Extract the (X, Y) coordinate from the center of the cell holding the provided text.  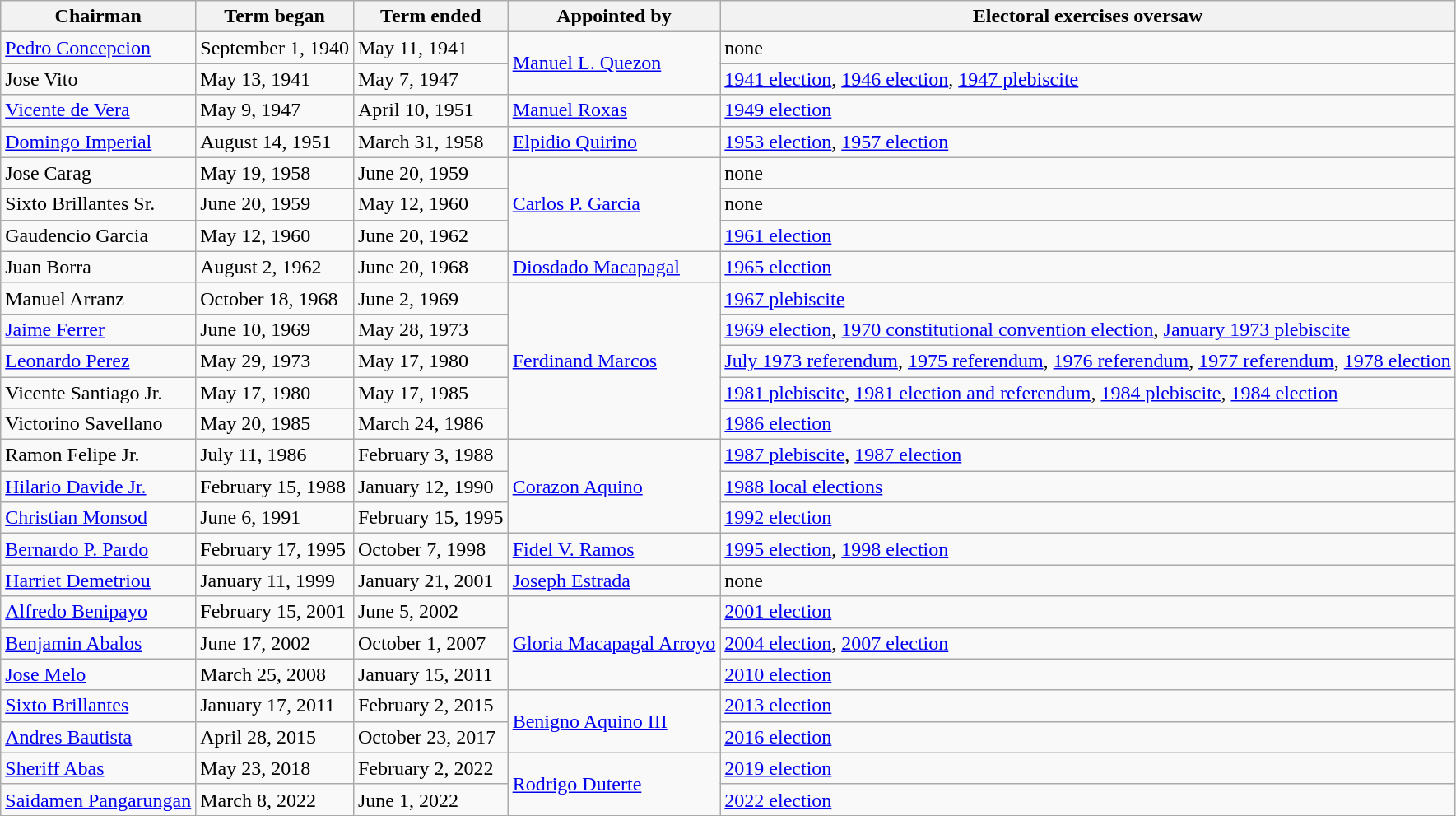
1988 local elections (1088, 487)
April 10, 1951 (430, 110)
1953 election, 1957 election (1088, 142)
September 1, 1940 (275, 48)
Domingo Imperial (99, 142)
June 10, 1969 (275, 329)
Manuel L. Quezon (614, 63)
March 24, 1986 (430, 424)
February 2, 2022 (430, 768)
2004 election, 2007 election (1088, 643)
1992 election (1088, 518)
May 17, 1985 (430, 393)
June 17, 2002 (275, 643)
June 6, 1991 (275, 518)
2022 election (1088, 800)
May 19, 1958 (275, 173)
January 11, 1999 (275, 581)
1941 election, 1946 election, 1947 plebiscite (1088, 79)
Electoral exercises oversaw (1088, 16)
Term began (275, 16)
July 11, 1986 (275, 455)
February 15, 2001 (275, 612)
Jose Melo (99, 674)
Joseph Estrada (614, 581)
June 20, 1968 (430, 267)
1981 plebiscite, 1981 election and referendum, 1984 plebiscite, 1984 election (1088, 393)
2001 election (1088, 612)
April 28, 2015 (275, 737)
May 28, 1973 (430, 329)
Chairman (99, 16)
May 9, 1947 (275, 110)
February 2, 2015 (430, 706)
Sixto Brillantes Sr. (99, 204)
October 1, 2007 (430, 643)
May 29, 1973 (275, 361)
February 15, 1995 (430, 518)
Benjamin Abalos (99, 643)
2019 election (1088, 768)
January 17, 2011 (275, 706)
Appointed by (614, 16)
May 13, 1941 (275, 79)
Benigno Aquino III (614, 721)
February 17, 1995 (275, 549)
1986 election (1088, 424)
Bernardo P. Pardo (99, 549)
Juan Borra (99, 267)
2010 election (1088, 674)
Rodrigo Duterte (614, 784)
Carlos P. Garcia (614, 204)
August 14, 1951 (275, 142)
June 5, 2002 (430, 612)
Sixto Brillantes (99, 706)
January 21, 2001 (430, 581)
2016 election (1088, 737)
March 31, 1958 (430, 142)
Jaime Ferrer (99, 329)
July 1973 referendum, 1975 referendum, 1976 referendum, 1977 referendum, 1978 election (1088, 361)
Jose Vito (99, 79)
October 23, 2017 (430, 737)
June 20, 1962 (430, 235)
February 15, 1988 (275, 487)
Gloria Macapagal Arroyo (614, 643)
1967 plebiscite (1088, 298)
May 20, 1985 (275, 424)
Andres Bautista (99, 737)
May 11, 1941 (430, 48)
1987 plebiscite, 1987 election (1088, 455)
Pedro Concepcion (99, 48)
February 3, 1988 (430, 455)
1969 election, 1970 constitutional convention election, January 1973 plebiscite (1088, 329)
August 2, 1962 (275, 267)
May 7, 1947 (430, 79)
Saidamen Pangarungan (99, 800)
Christian Monsod (99, 518)
June 2, 1969 (430, 298)
Vicente Santiago Jr. (99, 393)
1961 election (1088, 235)
1995 election, 1998 election (1088, 549)
Sheriff Abas (99, 768)
Victorino Savellano (99, 424)
1949 election (1088, 110)
Diosdado Macapagal (614, 267)
May 23, 2018 (275, 768)
Term ended (430, 16)
January 12, 1990 (430, 487)
Ramon Felipe Jr. (99, 455)
Fidel V. Ramos (614, 549)
Vicente de Vera (99, 110)
2013 election (1088, 706)
March 8, 2022 (275, 800)
Alfredo Benipayo (99, 612)
Ferdinand Marcos (614, 361)
Manuel Roxas (614, 110)
Leonardo Perez (99, 361)
October 7, 1998 (430, 549)
January 15, 2011 (430, 674)
Elpidio Quirino (614, 142)
Manuel Arranz (99, 298)
October 18, 1968 (275, 298)
1965 election (1088, 267)
Gaudencio Garcia (99, 235)
Corazon Aquino (614, 487)
Harriet Demetriou (99, 581)
March 25, 2008 (275, 674)
Jose Carag (99, 173)
June 1, 2022 (430, 800)
Hilario Davide Jr. (99, 487)
